Pinpoint the cell where the given text exists, returning its [x, y] midpoint coordinate. 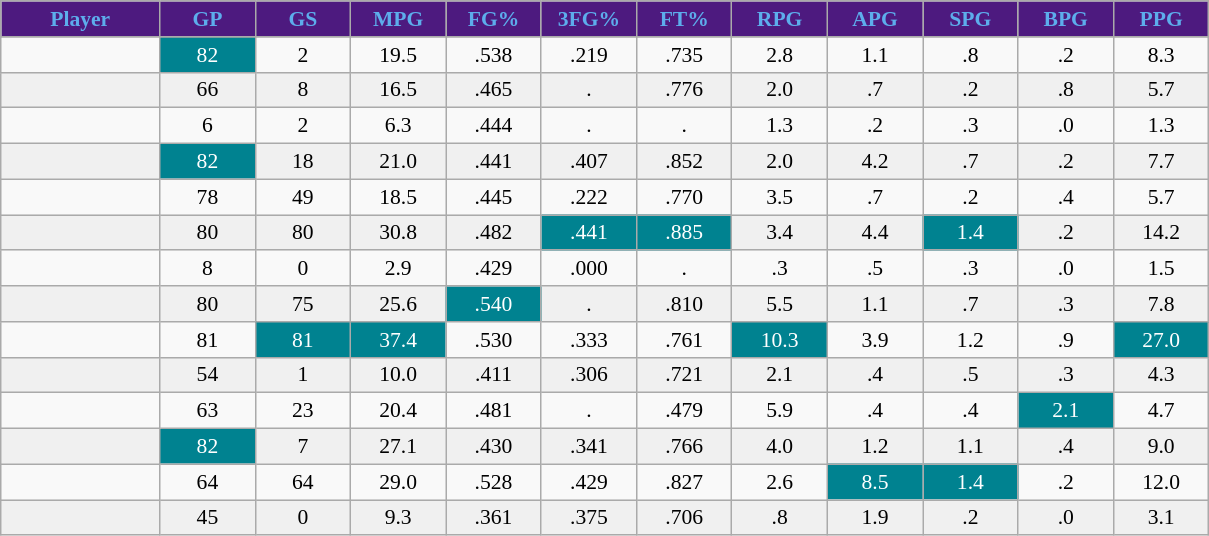
8.3 [1161, 55]
.000 [588, 269]
10.3 [780, 340]
37.4 [398, 340]
.306 [588, 375]
6 [208, 126]
6.3 [398, 126]
.465 [494, 90]
63 [208, 411]
3.1 [1161, 518]
RPG [780, 19]
FG% [494, 19]
5.5 [780, 304]
FT% [684, 19]
23 [302, 411]
APG [874, 19]
.776 [684, 90]
PPG [1161, 19]
21.0 [398, 162]
.538 [494, 55]
MPG [398, 19]
2.8 [780, 55]
9.3 [398, 518]
8.5 [874, 482]
.761 [684, 340]
4.0 [780, 447]
.407 [588, 162]
BPG [1066, 19]
.9 [1066, 340]
12.0 [1161, 482]
.721 [684, 375]
1 [302, 375]
.735 [684, 55]
49 [302, 197]
.430 [494, 447]
.528 [494, 482]
.222 [588, 197]
.827 [684, 482]
SPG [970, 19]
GP [208, 19]
.770 [684, 197]
.482 [494, 233]
1.5 [1161, 269]
.333 [588, 340]
54 [208, 375]
4.3 [1161, 375]
.361 [494, 518]
.375 [588, 518]
GS [302, 19]
19.5 [398, 55]
75 [302, 304]
27.0 [1161, 340]
14.2 [1161, 233]
9.0 [1161, 447]
.706 [684, 518]
2.6 [780, 482]
18.5 [398, 197]
.852 [684, 162]
.481 [494, 411]
7 [302, 447]
4.2 [874, 162]
.444 [494, 126]
.411 [494, 375]
3.4 [780, 233]
.479 [684, 411]
78 [208, 197]
4.7 [1161, 411]
.341 [588, 447]
66 [208, 90]
.445 [494, 197]
.530 [494, 340]
.766 [684, 447]
.540 [494, 304]
7.8 [1161, 304]
30.8 [398, 233]
16.5 [398, 90]
45 [208, 518]
4.4 [874, 233]
3FG% [588, 19]
7.7 [1161, 162]
5.9 [780, 411]
1.9 [874, 518]
2.9 [398, 269]
3.5 [780, 197]
.885 [684, 233]
Player [80, 19]
29.0 [398, 482]
.810 [684, 304]
3.9 [874, 340]
25.6 [398, 304]
27.1 [398, 447]
.219 [588, 55]
10.0 [398, 375]
20.4 [398, 411]
18 [302, 162]
